From the cell containing the given text, extract its center point as (x, y) coordinate. 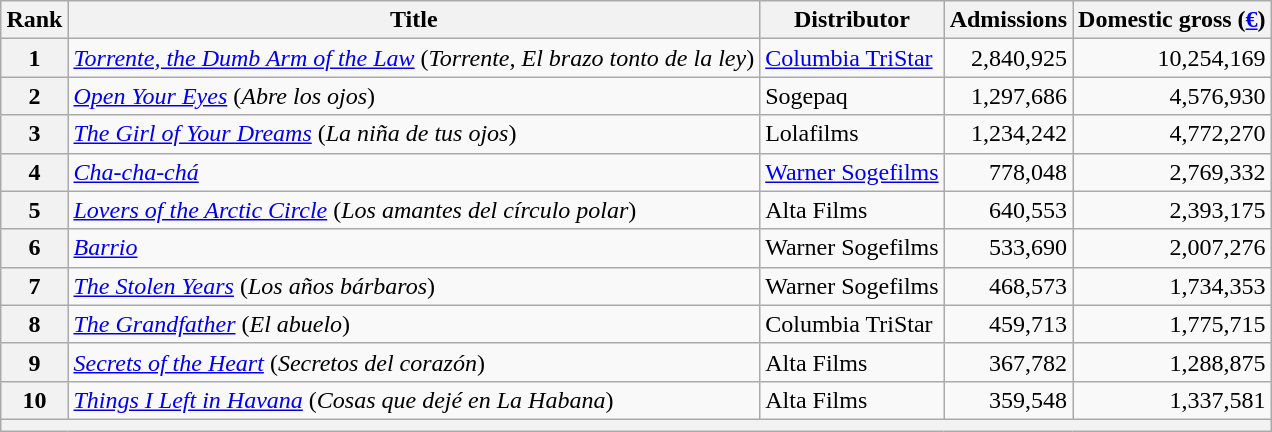
Distributor (852, 20)
2 (34, 96)
367,782 (1008, 362)
3 (34, 134)
1,234,242 (1008, 134)
1 (34, 58)
Barrio (414, 248)
Admissions (1008, 20)
4,772,270 (1172, 134)
533,690 (1008, 248)
1,775,715 (1172, 324)
468,573 (1008, 286)
7 (34, 286)
4 (34, 172)
10 (34, 400)
2,007,276 (1172, 248)
10,254,169 (1172, 58)
359,548 (1008, 400)
778,048 (1008, 172)
640,553 (1008, 210)
Secrets of the Heart (Secretos del corazón) (414, 362)
The Grandfather (El abuelo) (414, 324)
1,337,581 (1172, 400)
Domestic gross (€) (1172, 20)
Sogepaq (852, 96)
Lolafilms (852, 134)
2,769,332 (1172, 172)
The Girl of Your Dreams (La niña de tus ojos) (414, 134)
2,840,925 (1008, 58)
5 (34, 210)
Open Your Eyes (Abre los ojos) (414, 96)
459,713 (1008, 324)
2,393,175 (1172, 210)
Rank (34, 20)
The Stolen Years (Los años bárbaros) (414, 286)
Torrente, the Dumb Arm of the Law (Torrente, El brazo tonto de la ley) (414, 58)
1,734,353 (1172, 286)
9 (34, 362)
Lovers of the Arctic Circle (Los amantes del círculo polar) (414, 210)
Title (414, 20)
1,297,686 (1008, 96)
8 (34, 324)
4,576,930 (1172, 96)
Cha-cha-chá (414, 172)
Things I Left in Havana (Cosas que dejé en La Habana) (414, 400)
1,288,875 (1172, 362)
6 (34, 248)
